Find where the given text appears and provide that cell's center as [x, y] coordinate. 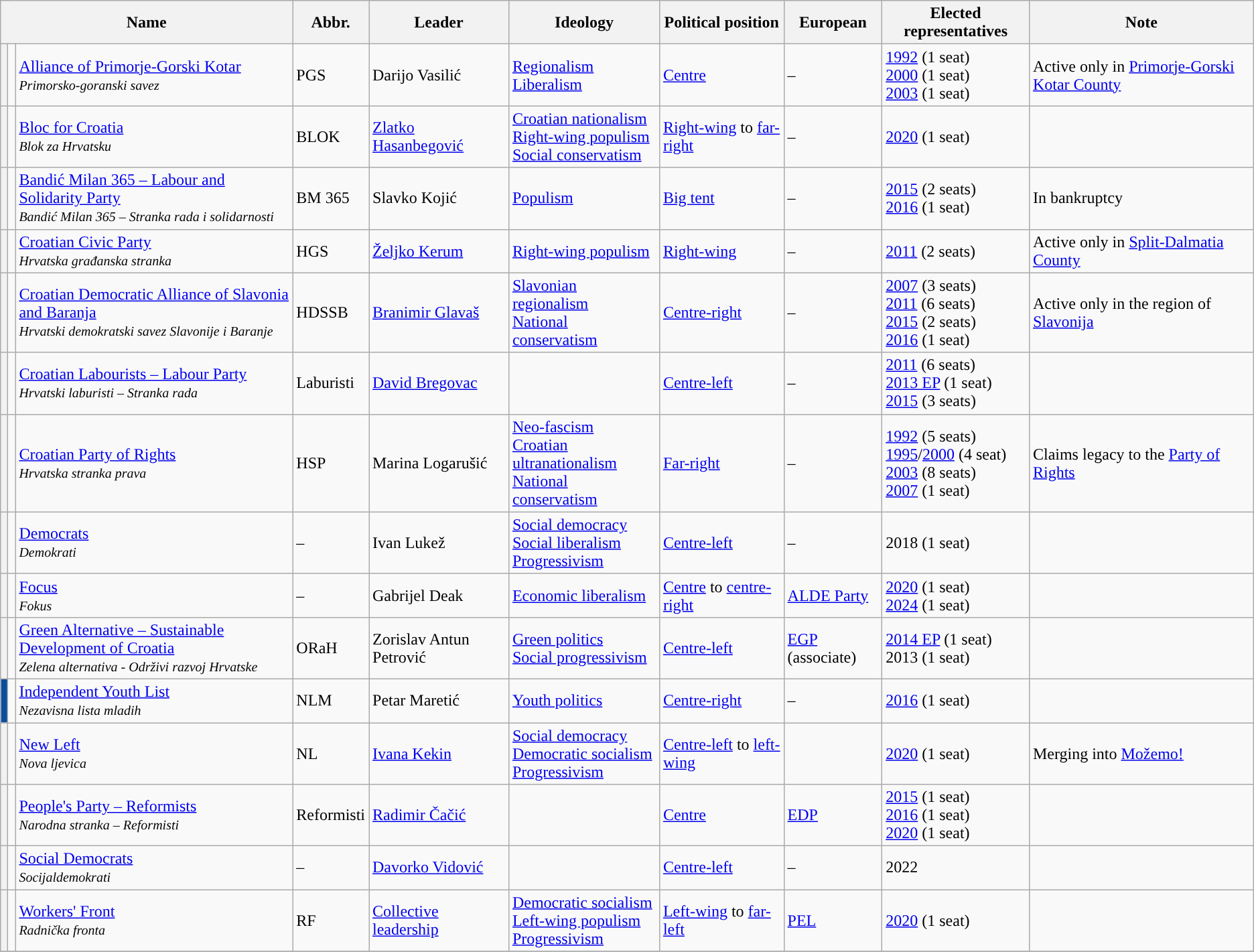
FocusFokus [154, 595]
Slavko Kojić [438, 198]
Bandić Milan 365 – Labour and Solidarity PartyBandić Milan 365 – Stranka rada i solidarnosti [154, 198]
Green Alternative – Sustainable Development of CroatiaZelena alternativa - Održivi razvoj Hrvatske [154, 648]
Centre to centre-right [721, 595]
EGP (associate) [833, 648]
2011 (6 seats)2013 EP (1 seat)2015 (3 seats) [956, 383]
Slavonian regionalismNational conservatism [584, 312]
Croatian Civic PartyHrvatska građanska stranka [154, 251]
2016 (1 seat) [956, 701]
Independent Youth ListNezavisna lista mladih [154, 701]
NL [331, 753]
Gabrijel Deak [438, 595]
Zlatko Hasanbegović [438, 137]
Democratic socialismLeft-wing populismProgressivism [584, 921]
Populism [584, 198]
PEL [833, 921]
Croatian nationalismRight-wing populismSocial conservatism [584, 137]
Bloc for CroatiaBlok za Hrvatsku [154, 137]
Social democracySocial liberalismProgressivism [584, 543]
Active only in Primorje-Gorski Kotar County [1141, 75]
HDSSB [331, 312]
Claims legacy to the Party of Rights [1141, 463]
2014 EP (1 seat)2013 (1 seat) [956, 648]
1992 (5 seats)1995/2000 (4 seat)2003 (8 seats)2007 (1 seat) [956, 463]
Social DemocratsSocijaldemokrati [154, 868]
Political position [721, 23]
Left-wing to far-left [721, 921]
New LeftNova ljevica [154, 753]
2007 (3 seats)2011 (6 seats)2015 (2 seats)2016 (1 seat) [956, 312]
Right-wing populism [584, 251]
Neo-fascismCroatian ultranationalismNational conservatism [584, 463]
Economic liberalism [584, 595]
Reformisti [331, 815]
Davorko Vidović [438, 868]
Note [1141, 23]
Big tent [721, 198]
Right-wing [721, 251]
2011 (2 seats) [956, 251]
Croatian Labourists – Labour PartyHrvatski laburisti – Stranka rada [154, 383]
BM 365 [331, 198]
In bankruptcy [1141, 198]
2018 (1 seat) [956, 543]
Radimir Čačić [438, 815]
1992 (1 seat)2000 (1 seat)2003 (1 seat) [956, 75]
2022 [956, 868]
EDP [833, 815]
Ideology [584, 23]
2015 (2 seats)2016 (1 seat) [956, 198]
Abbr. [331, 23]
HSP [331, 463]
RegionalismLiberalism [584, 75]
David Bregovac [438, 383]
Social democracyDemocratic socialismProgressivism [584, 753]
Workers' FrontRadnička fronta [154, 921]
Green politicsSocial progressivism [584, 648]
2015 (1 seat)2016 (1 seat)2020 (1 seat) [956, 815]
DemocratsDemokrati [154, 543]
European [833, 23]
Branimir Glavaš [438, 312]
Elected representatives [956, 23]
Petar Maretić [438, 701]
RF [331, 921]
ORaH [331, 648]
Active only in the region of Slavonija [1141, 312]
Marina Logarušić [438, 463]
Zorislav Antun Petrović [438, 648]
Croatian Democratic Alliance of Slavonia and BaranjaHrvatski demokratski savez Slavonije i Baranje [154, 312]
Alliance of Primorje-Gorski KotarPrimorsko-goranski savez [154, 75]
Ivana Kekin [438, 753]
ALDE Party [833, 595]
People's Party – ReformistsNarodna stranka – Reformisti [154, 815]
Right-wing to far-right [721, 137]
Merging into Možemo! [1141, 753]
Name [147, 23]
NLM [331, 701]
Laburisti [331, 383]
Collective leadership [438, 921]
BLOK [331, 137]
PGS [331, 75]
Leader [438, 23]
Croatian Party of RightsHrvatska stranka prava [154, 463]
Centre-left to left-wing [721, 753]
HGS [331, 251]
Željko Kerum [438, 251]
2020 (1 seat)2024 (1 seat) [956, 595]
Youth politics [584, 701]
Darijo Vasilić [438, 75]
Active only in Split-Dalmatia County [1141, 251]
Far-right [721, 463]
Ivan Lukež [438, 543]
